For the text-containing cell, return its midpoint in [x, y] coordinate format. 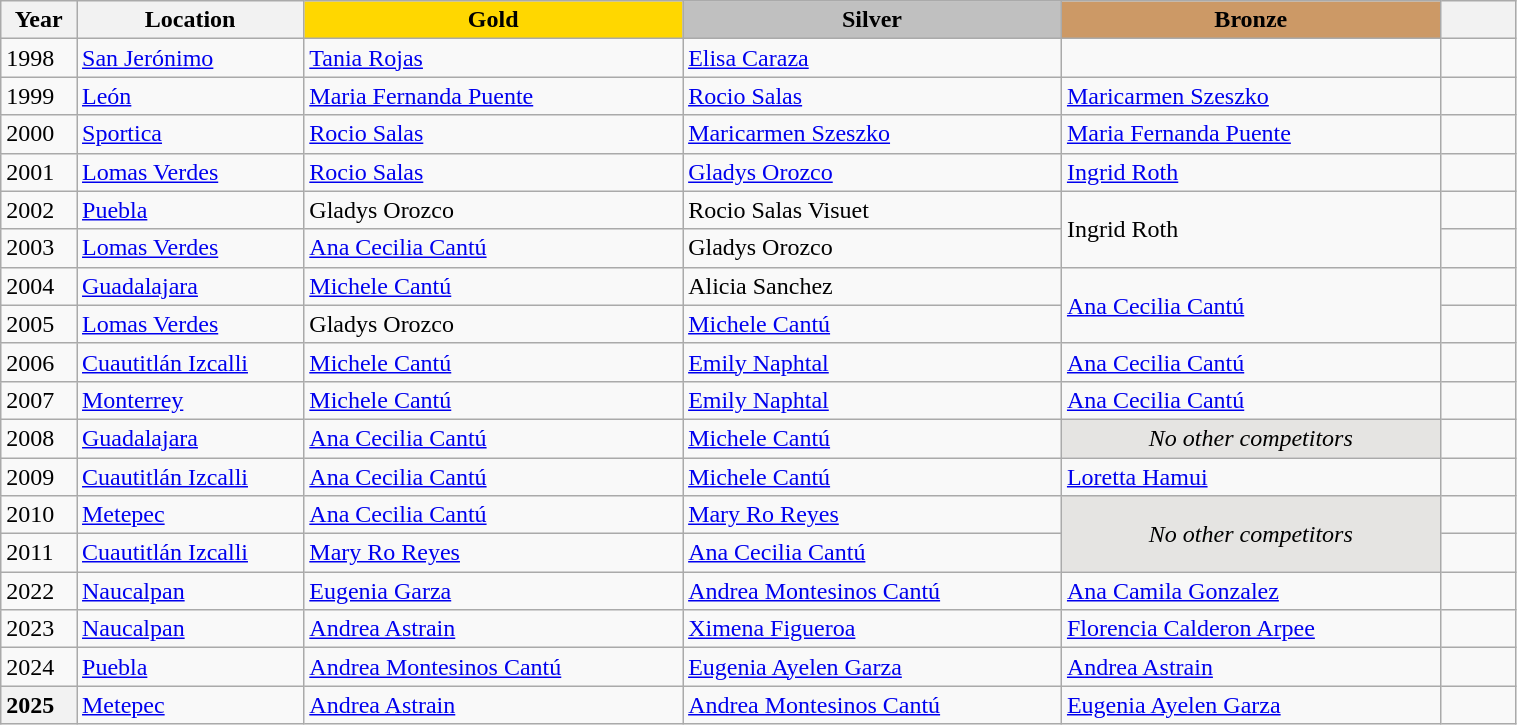
Location [190, 20]
Silver [872, 20]
San Jerónimo [190, 58]
2003 [39, 248]
2025 [39, 705]
2004 [39, 286]
Eugenia Garza [494, 591]
2022 [39, 591]
Gold [494, 20]
2001 [39, 172]
2009 [39, 477]
León [190, 96]
2006 [39, 362]
Year [39, 20]
2008 [39, 438]
1998 [39, 58]
2000 [39, 134]
2010 [39, 515]
Elisa Caraza [872, 58]
Rocio Salas Visuet [872, 210]
2002 [39, 210]
Ana Camila Gonzalez [1250, 591]
2007 [39, 400]
1999 [39, 96]
2024 [39, 667]
Loretta Hamui [1250, 477]
Ximena Figueroa [872, 629]
2023 [39, 629]
2011 [39, 553]
Tania Rojas [494, 58]
2005 [39, 324]
Sportica [190, 134]
Bronze [1250, 20]
Florencia Calderon Arpee [1250, 629]
Alicia Sanchez [872, 286]
Monterrey [190, 400]
